Scan for the cell matching the given text and deliver its [x, y] coordinate at center. 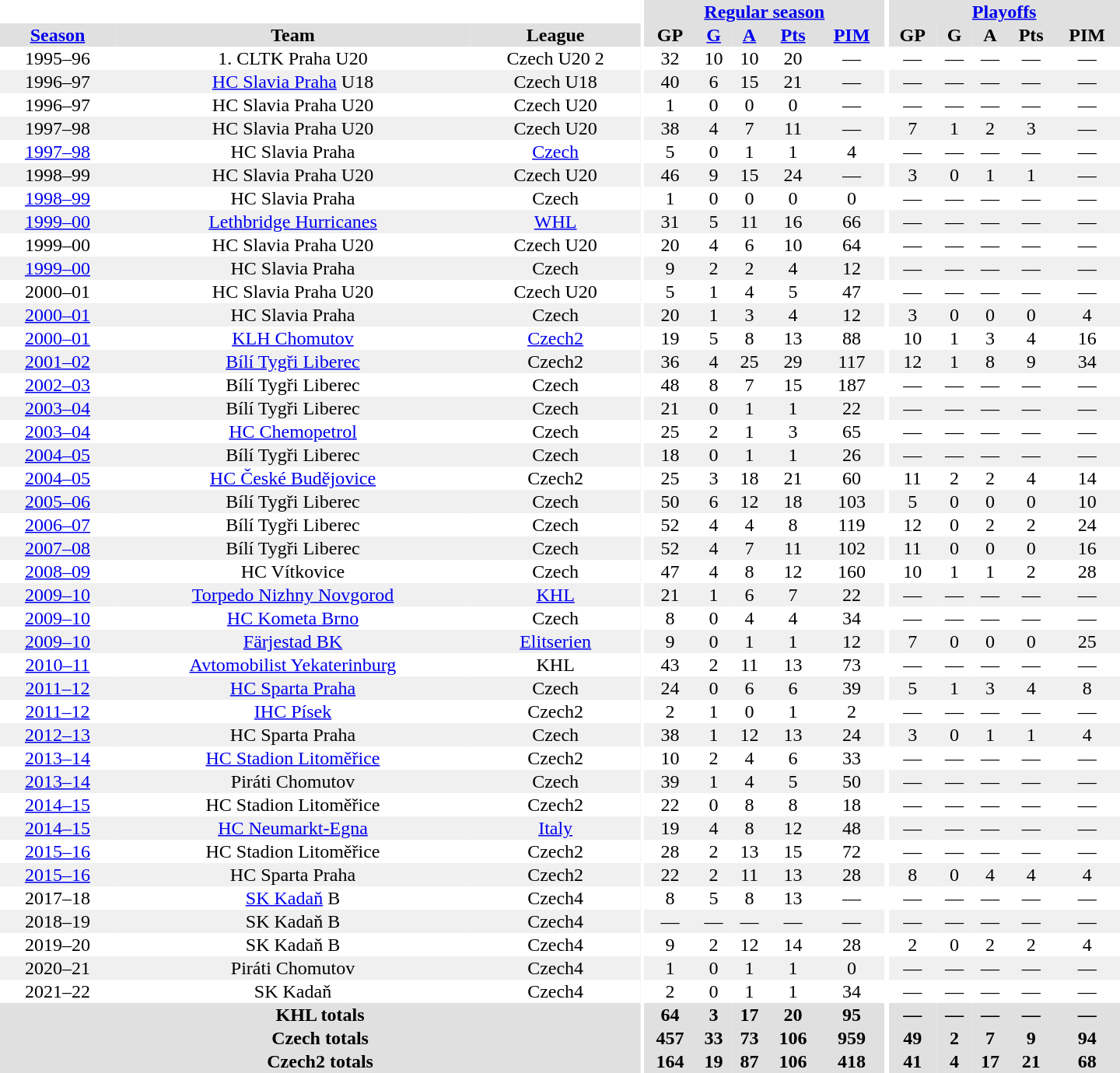
2012–13 [58, 735]
32 [670, 58]
72 [852, 851]
49 [912, 1038]
SK Kadaň [292, 991]
2005–06 [58, 502]
2007–08 [58, 548]
Italy [555, 828]
36 [670, 362]
Färjestad BK [292, 641]
2021–22 [58, 991]
1995–96 [58, 58]
Team [292, 35]
KLH Chomutov [292, 338]
60 [852, 478]
2010–11 [58, 665]
HC Slavia Praha U18 [292, 82]
65 [852, 432]
2002–03 [58, 385]
187 [852, 385]
Czech totals [320, 1038]
Czech U18 [555, 82]
IHC Písek [292, 711]
117 [852, 362]
46 [670, 175]
Czech2 totals [320, 1061]
160 [852, 571]
94 [1087, 1038]
HC Vítkovice [292, 571]
88 [852, 338]
26 [852, 455]
2017–18 [58, 898]
HC Chemopetrol [292, 432]
2020–21 [58, 968]
29 [793, 362]
31 [670, 222]
103 [852, 502]
418 [852, 1061]
2018–19 [58, 921]
Season [58, 35]
457 [670, 1038]
1. CLTK Praha U20 [292, 58]
41 [912, 1061]
Czech U20 2 [555, 58]
KHL totals [320, 1015]
40 [670, 82]
HC České Budějovice [292, 478]
Elitserien [555, 641]
HC Kometa Brno [292, 618]
87 [750, 1061]
Playoffs [1004, 12]
95 [852, 1015]
League [555, 35]
43 [670, 665]
66 [852, 222]
Avtomobilist Yekaterinburg [292, 665]
Lethbridge Hurricanes [292, 222]
68 [1087, 1061]
102 [852, 548]
HC Neumarkt-Egna [292, 828]
119 [852, 525]
2019–20 [58, 945]
2006–07 [58, 525]
2008–09 [58, 571]
WHL [555, 222]
Regular season [764, 12]
2001–02 [58, 362]
Torpedo Nizhny Novgorod [292, 595]
959 [852, 1038]
164 [670, 1061]
